Identify which cell holds the provided text, then report its [x, y] central coordinate. 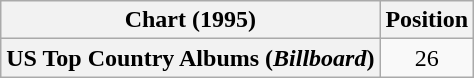
Position [427, 20]
US Top Country Albums (Billboard) [190, 58]
26 [427, 58]
Chart (1995) [190, 20]
